Output the (x, y) coordinate of the center of the cell containing the given text.  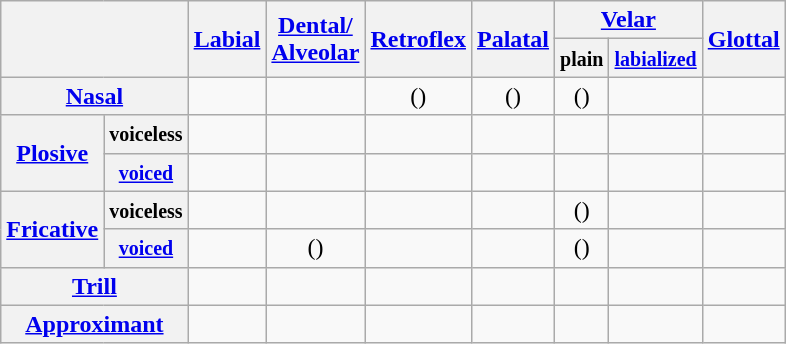
Trill (94, 286)
Nasal (94, 96)
Labial (227, 39)
Palatal (512, 39)
Dental/Alveolar (316, 39)
Retroflex (418, 39)
labialized (656, 58)
Approximant (94, 324)
plain (582, 58)
Glottal (744, 39)
Plosive (52, 153)
Fricative (52, 229)
Velar (629, 20)
